Extract the [X, Y] coordinate from the center of the cell holding the provided text.  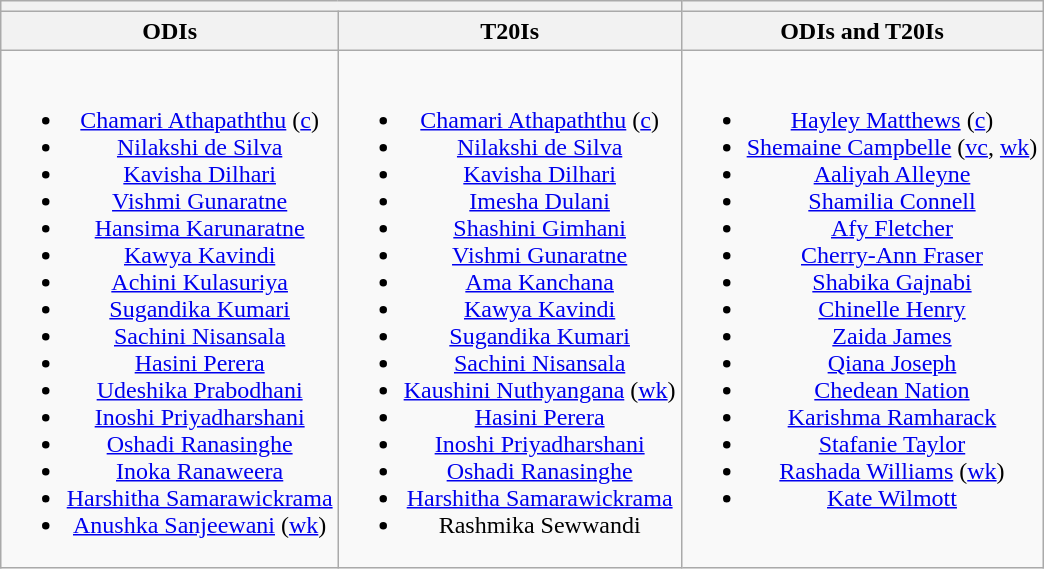
ODIs [170, 31]
ODIs and T20Is [862, 31]
T20Is [510, 31]
